Search for the cell housing the specified text and yield its (x, y) center coordinate. 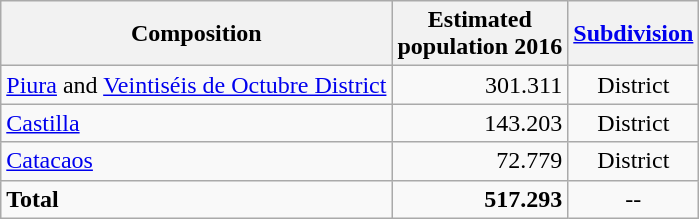
Composition (196, 34)
Estimated population 2016 (480, 34)
Castilla (196, 123)
-- (634, 199)
301.311 (480, 85)
143.203 (480, 123)
517.293 (480, 199)
72.779 (480, 161)
Subdivision (634, 34)
Total (196, 199)
Piura and Veintiséis de Octubre District (196, 85)
Catacaos (196, 161)
